Scan for the cell matching the given text and deliver its [x, y] coordinate at center. 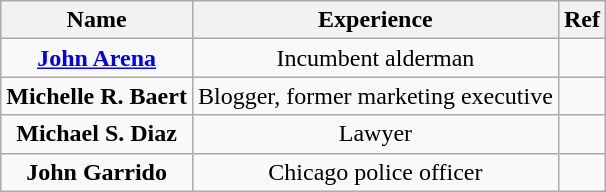
Michael S. Diaz [97, 134]
John Garrido [97, 172]
John Arena [97, 58]
Experience [375, 20]
Chicago police officer [375, 172]
Name [97, 20]
Michelle R. Baert [97, 96]
Blogger, former marketing executive [375, 96]
Lawyer [375, 134]
Ref [582, 20]
Incumbent alderman [375, 58]
